Output the [X, Y] coordinate of the center of the cell containing the given text.  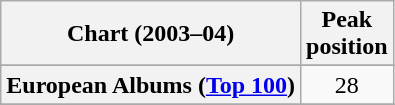
European Albums (Top 100) [151, 85]
28 [347, 85]
Chart (2003–04) [151, 34]
Peak position [347, 34]
